Pinpoint the cell where the given text exists, returning its (X, Y) midpoint coordinate. 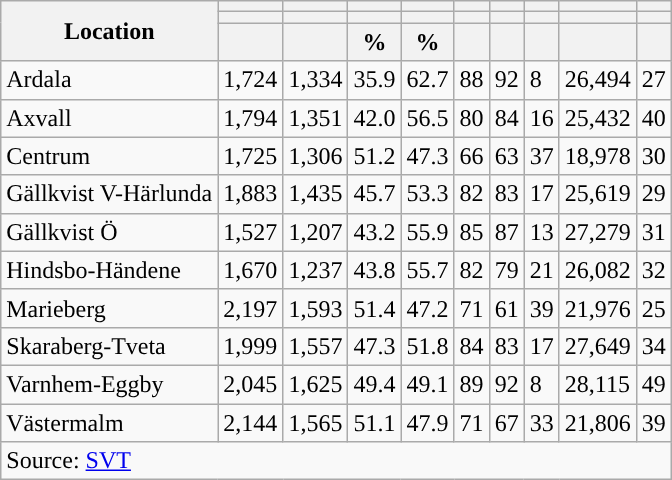
32 (654, 270)
67 (506, 423)
1,670 (250, 270)
Source: SVT (336, 461)
37 (542, 156)
1,999 (250, 346)
89 (472, 384)
56.5 (428, 118)
49 (654, 384)
27,649 (598, 346)
25,432 (598, 118)
1,527 (250, 232)
49.4 (374, 384)
1,435 (316, 194)
1,557 (316, 346)
29 (654, 194)
47.9 (428, 423)
1,794 (250, 118)
66 (472, 156)
1,207 (316, 232)
88 (472, 80)
1,724 (250, 80)
43.8 (374, 270)
33 (542, 423)
51.4 (374, 308)
43.2 (374, 232)
1,593 (316, 308)
Hindsbo-Händene (110, 270)
16 (542, 118)
45.7 (374, 194)
21,976 (598, 308)
1,565 (316, 423)
1,725 (250, 156)
18,978 (598, 156)
40 (654, 118)
2,197 (250, 308)
1,334 (316, 80)
79 (506, 270)
Västermalm (110, 423)
61 (506, 308)
Varnhem-Eggby (110, 384)
30 (654, 156)
47.2 (428, 308)
49.1 (428, 384)
35.9 (374, 80)
51.1 (374, 423)
Gällkvist V-Härlunda (110, 194)
1,237 (316, 270)
2,144 (250, 423)
55.7 (428, 270)
25 (654, 308)
1,883 (250, 194)
51.2 (374, 156)
27 (654, 80)
1,306 (316, 156)
Axvall (110, 118)
Gällkvist Ö (110, 232)
53.3 (428, 194)
42.0 (374, 118)
2,045 (250, 384)
Centrum (110, 156)
87 (506, 232)
34 (654, 346)
63 (506, 156)
28,115 (598, 384)
26,082 (598, 270)
Location (110, 31)
Marieberg (110, 308)
26,494 (598, 80)
51.8 (428, 346)
21,806 (598, 423)
1,625 (316, 384)
13 (542, 232)
85 (472, 232)
21 (542, 270)
55.9 (428, 232)
25,619 (598, 194)
62.7 (428, 80)
Ardala (110, 80)
80 (472, 118)
Skaraberg-Tveta (110, 346)
27,279 (598, 232)
31 (654, 232)
1,351 (316, 118)
